Detect which cell encompasses the target text, then output its (X, Y) center coordinate. 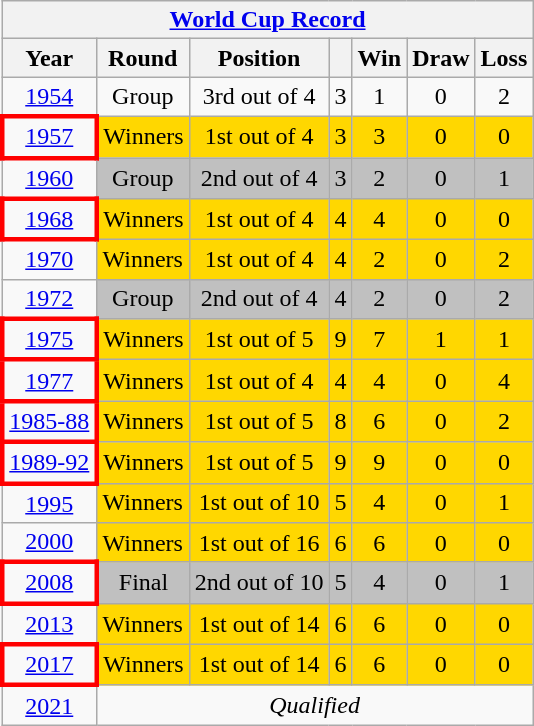
7 (380, 340)
2017 (49, 664)
Loss (504, 58)
Year (49, 58)
Round (142, 58)
Win (380, 58)
8 (340, 422)
2013 (49, 624)
1970 (49, 260)
1960 (49, 178)
2008 (49, 582)
Draw (441, 58)
1954 (49, 97)
1989-92 (49, 462)
1995 (49, 503)
Qualified (314, 705)
Position (259, 58)
2nd out of 10 (259, 582)
1st out of 16 (259, 543)
1975 (49, 340)
3rd out of 4 (259, 97)
1972 (49, 299)
1985-88 (49, 422)
2021 (49, 705)
2000 (49, 543)
1st out of 10 (259, 503)
1968 (49, 220)
Final (142, 582)
1977 (49, 380)
1957 (49, 136)
World Cup Record (268, 20)
